For the text-containing cell, return its midpoint in [x, y] coordinate format. 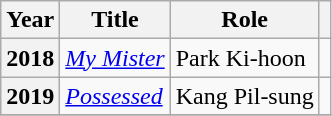
Role [244, 20]
Kang Pil-sung [244, 96]
Possessed [115, 96]
2018 [30, 58]
Title [115, 20]
Year [30, 20]
My Mister [115, 58]
Park Ki-hoon [244, 58]
2019 [30, 96]
